Return (X, Y) of the center of cell containing provided text 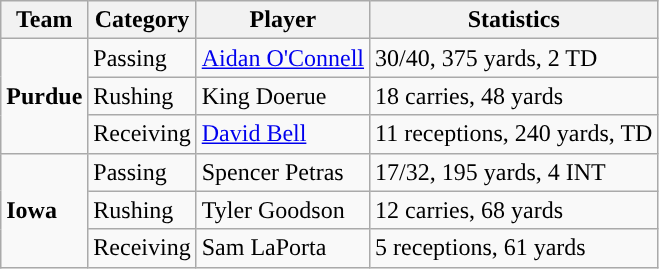
11 receptions, 240 yards, TD (514, 134)
Iowa (44, 210)
12 carries, 68 yards (514, 210)
Tyler Goodson (282, 210)
18 carries, 48 yards (514, 96)
Aidan O'Connell (282, 58)
Statistics (514, 20)
Player (282, 20)
5 receptions, 61 yards (514, 248)
David Bell (282, 134)
Category (142, 20)
Sam LaPorta (282, 248)
17/32, 195 yards, 4 INT (514, 172)
Team (44, 20)
Spencer Petras (282, 172)
30/40, 375 yards, 2 TD (514, 58)
King Doerue (282, 96)
Purdue (44, 96)
